Extract the (x, y) coordinate from the center of the cell holding the provided text.  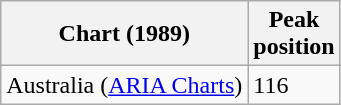
Chart (1989) (124, 34)
116 (294, 85)
Australia (ARIA Charts) (124, 85)
Peakposition (294, 34)
